Locate the cell with the specified text and output its (x, y) center coordinate. 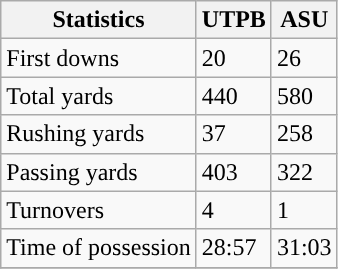
ASU (304, 20)
Passing yards (99, 172)
UTPB (234, 20)
1 (304, 210)
580 (304, 96)
Total yards (99, 96)
Turnovers (99, 210)
37 (234, 134)
403 (234, 172)
322 (304, 172)
31:03 (304, 248)
440 (234, 96)
4 (234, 210)
20 (234, 58)
28:57 (234, 248)
26 (304, 58)
Time of possession (99, 248)
258 (304, 134)
First downs (99, 58)
Rushing yards (99, 134)
Statistics (99, 20)
